Determine the (x, y) coordinate at the center of the cell enclosing the given text.  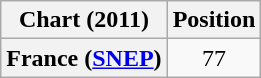
77 (214, 58)
France (SNEP) (84, 58)
Chart (2011) (84, 20)
Position (214, 20)
